Determine the [X, Y] coordinate at the center of the cell enclosing the given text.  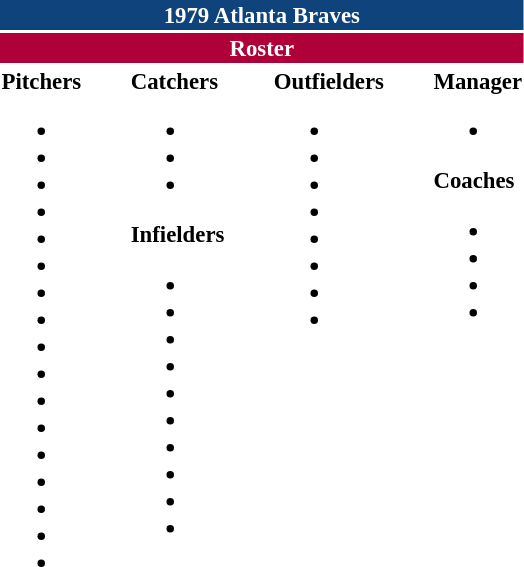
Roster [262, 48]
1979 Atlanta Braves [262, 15]
